Find where the given text appears and provide that cell's center as [X, Y] coordinate. 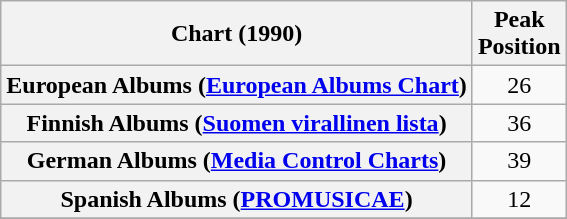
European Albums (European Albums Chart) [237, 85]
Chart (1990) [237, 34]
36 [519, 123]
German Albums (Media Control Charts) [237, 161]
39 [519, 161]
26 [519, 85]
Finnish Albums (Suomen virallinen lista) [237, 123]
12 [519, 199]
Spanish Albums (PROMUSICAE) [237, 199]
PeakPosition [519, 34]
